Locate the cell with the specified text and output its (X, Y) center coordinate. 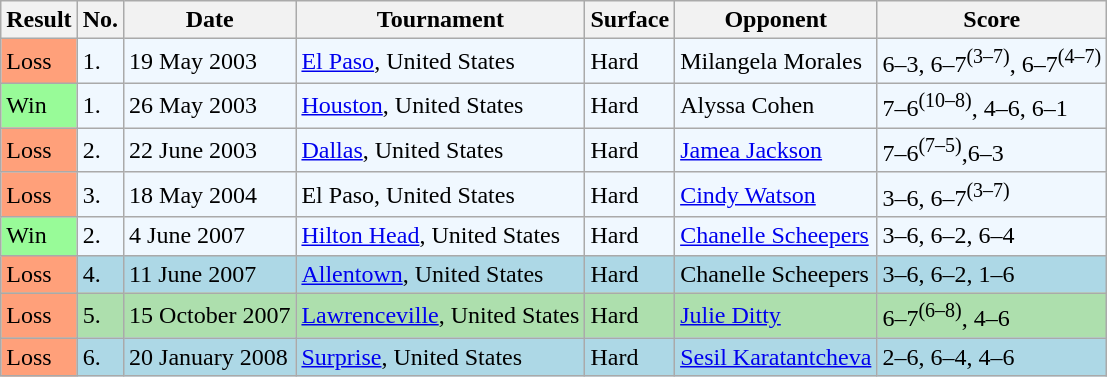
Houston, United States (440, 106)
3–6, 6–7(3–7) (992, 194)
3–6, 6–2, 6–4 (992, 236)
19 May 2003 (210, 62)
15 October 2007 (210, 316)
Allentown, United States (440, 274)
26 May 2003 (210, 106)
4 June 2007 (210, 236)
Julie Ditty (776, 316)
11 June 2007 (210, 274)
3–6, 6–2, 1–6 (992, 274)
6–3, 6–7(3–7), 6–7(4–7) (992, 62)
Tournament (440, 20)
Hilton Head, United States (440, 236)
5. (100, 316)
Opponent (776, 20)
2–6, 6–4, 4–6 (992, 357)
Jamea Jackson (776, 150)
No. (100, 20)
Sesil Karatantcheva (776, 357)
Lawrenceville, United States (440, 316)
20 January 2008 (210, 357)
22 June 2003 (210, 150)
18 May 2004 (210, 194)
6–7(6–8), 4–6 (992, 316)
7–6(7–5),6–3 (992, 150)
7–6(10–8), 4–6, 6–1 (992, 106)
Cindy Watson (776, 194)
Milangela Morales (776, 62)
Surface (630, 20)
Dallas, United States (440, 150)
Surprise, United States (440, 357)
3. (100, 194)
6. (100, 357)
Score (992, 20)
4. (100, 274)
Date (210, 20)
Alyssa Cohen (776, 106)
Result (39, 20)
